Pinpoint the cell where the given text exists, returning its [x, y] midpoint coordinate. 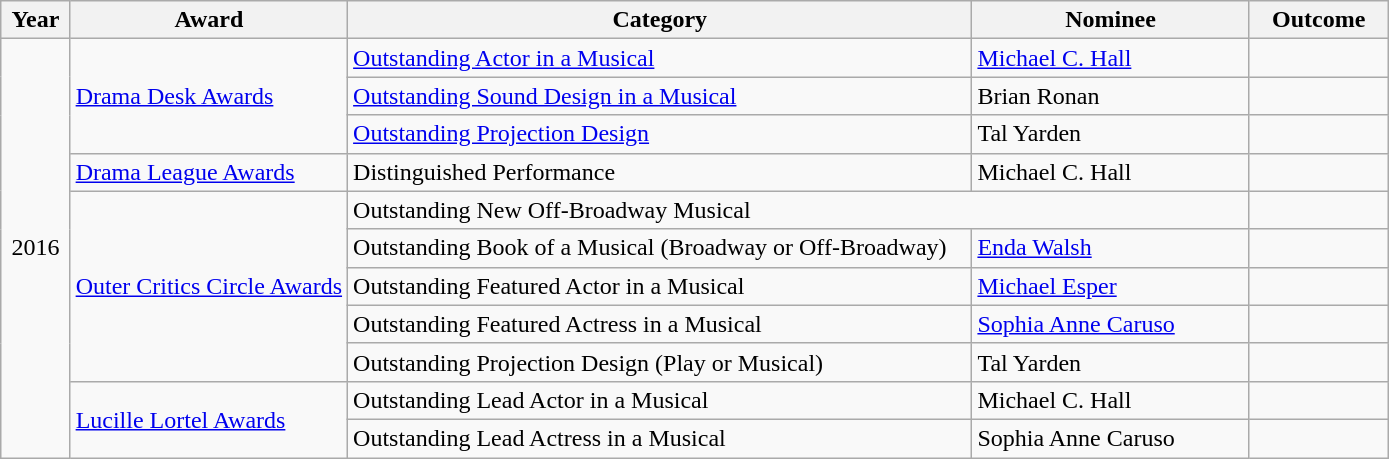
Michael Esper [1110, 286]
Outstanding Projection Design (Play or Musical) [660, 362]
Outcome [1318, 20]
Outstanding Sound Design in a Musical [660, 96]
Outstanding Featured Actor in a Musical [660, 286]
Category [660, 20]
Drama League Awards [208, 172]
Outstanding New Off-Broadway Musical [799, 210]
Nominee [1110, 20]
2016 [36, 248]
Outstanding Featured Actress in a Musical [660, 324]
Drama Desk Awards [208, 96]
Enda Walsh [1110, 248]
Distinguished Performance [660, 172]
Brian Ronan [1110, 96]
Lucille Lortel Awards [208, 419]
Outstanding Book of a Musical (Broadway or Off-Broadway) [660, 248]
Outstanding Projection Design [660, 134]
Outstanding Actor in a Musical [660, 58]
Year [36, 20]
Award [208, 20]
Outer Critics Circle Awards [208, 286]
Outstanding Lead Actor in a Musical [660, 400]
Outstanding Lead Actress in a Musical [660, 438]
